Capture the cell that displays the provided text and extract its (x, y) central coordinate. 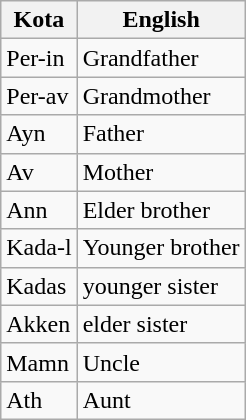
Mother (161, 172)
Grandmother (161, 96)
Younger brother (161, 248)
Akken (39, 324)
younger sister (161, 286)
English (161, 20)
Per-av (39, 96)
Kota (39, 20)
Kadas (39, 286)
Ayn (39, 134)
Grandfather (161, 58)
Aunt (161, 400)
Father (161, 134)
Mamn (39, 362)
Kada-l (39, 248)
Uncle (161, 362)
Ann (39, 210)
Ath (39, 400)
Elder brother (161, 210)
elder sister (161, 324)
Per-in (39, 58)
Av (39, 172)
